Output the (X, Y) coordinate of the center of the cell containing the given text.  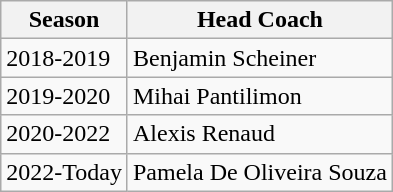
Benjamin Scheiner (260, 58)
Head Coach (260, 20)
Pamela De Oliveira Souza (260, 172)
Mihai Pantilimon (260, 96)
2019-2020 (64, 96)
Alexis Renaud (260, 134)
2018-2019 (64, 58)
Season (64, 20)
2020-2022 (64, 134)
2022-Today (64, 172)
